Identify which cell holds the provided text, then report its (X, Y) central coordinate. 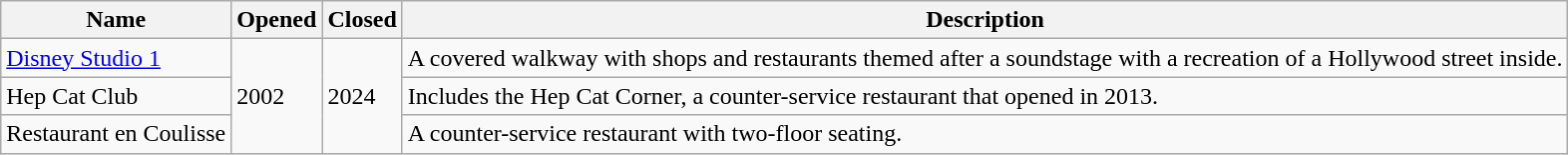
Description (985, 20)
Name (116, 20)
A covered walkway with shops and restaurants themed after a soundstage with a recreation of a Hollywood street inside. (985, 58)
Opened (277, 20)
Disney Studio 1 (116, 58)
Hep Cat Club (116, 96)
2002 (277, 96)
2024 (362, 96)
Includes the Hep Cat Corner, a counter-service restaurant that opened in 2013. (985, 96)
Restaurant en Coulisse (116, 134)
Closed (362, 20)
A counter-service restaurant with two-floor seating. (985, 134)
